From the cell containing the given text, extract its center point as (X, Y) coordinate. 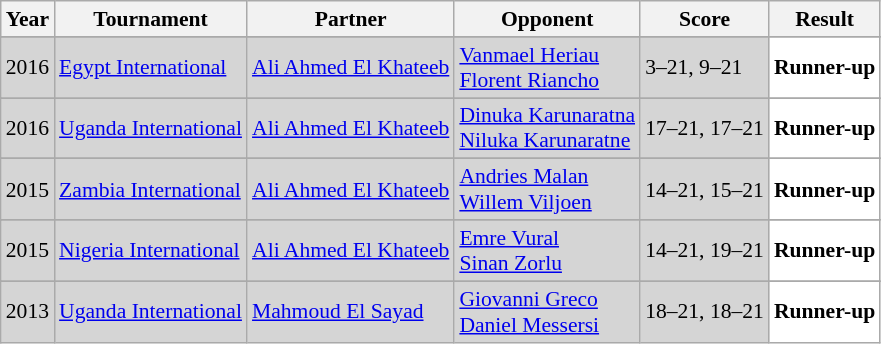
18–21, 18–21 (704, 312)
Opponent (547, 19)
Partner (350, 19)
Egypt International (150, 68)
14–21, 15–21 (704, 190)
17–21, 17–21 (704, 128)
Nigeria International (150, 250)
Zambia International (150, 190)
Andries Malan Willem Viljoen (547, 190)
Emre Vural Sinan Zorlu (547, 250)
Vanmael Heriau Florent Riancho (547, 68)
14–21, 19–21 (704, 250)
Tournament (150, 19)
Dinuka Karunaratna Niluka Karunaratne (547, 128)
Score (704, 19)
Result (824, 19)
2013 (28, 312)
Mahmoud El Sayad (350, 312)
3–21, 9–21 (704, 68)
Year (28, 19)
Giovanni Greco Daniel Messersi (547, 312)
